Scan for the cell matching the given text and deliver its [X, Y] coordinate at center. 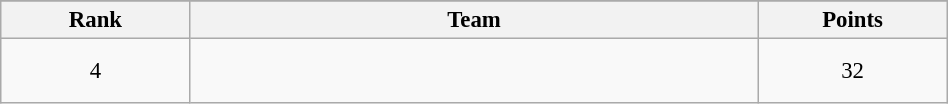
Team [474, 20]
32 [852, 72]
Points [852, 20]
4 [96, 72]
Rank [96, 20]
